Capture the cell that displays the provided text and extract its [x, y] central coordinate. 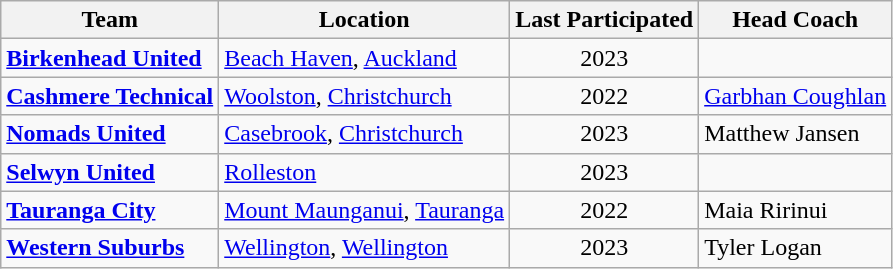
Tauranga City [110, 210]
Selwyn United [110, 172]
Mount Maunganui, Tauranga [364, 210]
Western Suburbs [110, 248]
Location [364, 20]
Nomads United [110, 134]
Woolston, Christchurch [364, 96]
Tyler Logan [796, 248]
Last Participated [604, 20]
Wellington, Wellington [364, 248]
Cashmere Technical [110, 96]
Matthew Jansen [796, 134]
Head Coach [796, 20]
Garbhan Coughlan [796, 96]
Casebrook, Christchurch [364, 134]
Birkenhead United [110, 58]
Rolleston [364, 172]
Maia Ririnui [796, 210]
Team [110, 20]
Beach Haven, Auckland [364, 58]
